From the cell containing the given text, extract its center point as [x, y] coordinate. 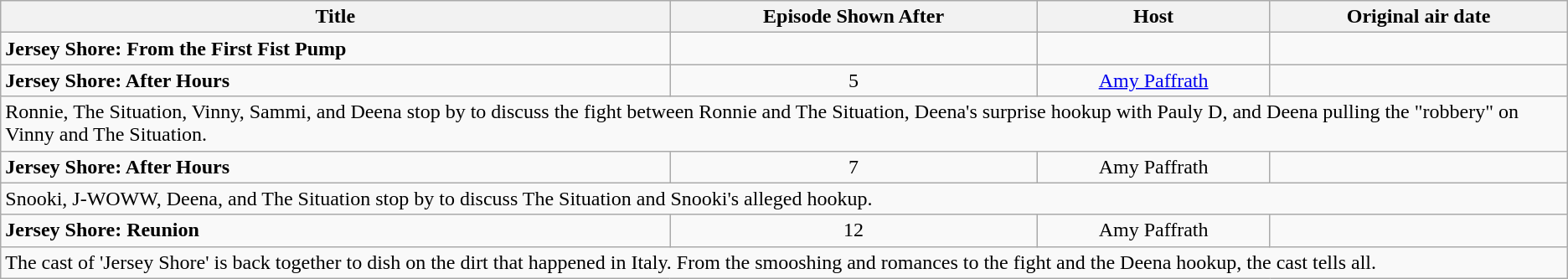
Jersey Shore: From the First Fist Pump [335, 49]
Episode Shown After [854, 17]
Jersey Shore: Reunion [335, 230]
Original air date [1419, 17]
Host [1153, 17]
Title [335, 17]
12 [854, 230]
7 [854, 167]
Snooki, J-WOWW, Deena, and The Situation stop by to discuss The Situation and Snooki's alleged hookup. [784, 199]
5 [854, 80]
